Return the (X, Y) coordinate for the center point of the cell that contains the specified text.  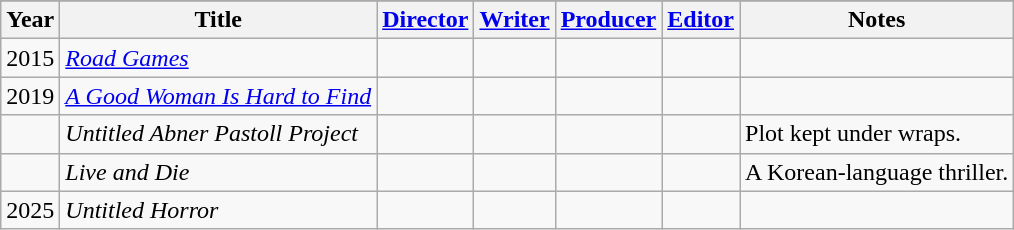
Live and Die (218, 172)
Producer (608, 20)
Year (30, 20)
Writer (514, 20)
Untitled Abner Pastoll Project (218, 134)
2015 (30, 58)
Road Games (218, 58)
Editor (701, 20)
Notes (877, 20)
2025 (30, 210)
Director (426, 20)
2019 (30, 96)
Untitled Horror (218, 210)
Title (218, 20)
A Korean-language thriller. (877, 172)
A Good Woman Is Hard to Find (218, 96)
Plot kept under wraps. (877, 134)
